Capture the cell that displays the provided text and extract its (X, Y) central coordinate. 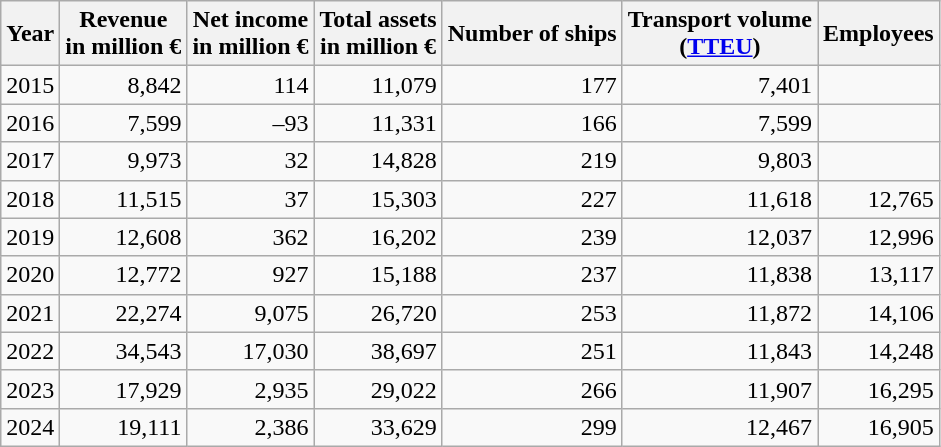
9,075 (250, 313)
15,303 (378, 199)
–93 (250, 123)
927 (250, 275)
166 (532, 123)
12,467 (720, 427)
14,106 (879, 313)
17,030 (250, 351)
17,929 (124, 389)
Year (30, 34)
11,079 (378, 85)
2024 (30, 427)
19,111 (124, 427)
2019 (30, 237)
11,618 (720, 199)
2022 (30, 351)
177 (532, 85)
16,202 (378, 237)
12,608 (124, 237)
Employees (879, 34)
13,117 (879, 275)
2017 (30, 161)
2021 (30, 313)
11,331 (378, 123)
9,973 (124, 161)
34,543 (124, 351)
7,401 (720, 85)
14,828 (378, 161)
299 (532, 427)
114 (250, 85)
14,248 (879, 351)
11,843 (720, 351)
Number of ships (532, 34)
12,037 (720, 237)
32 (250, 161)
16,295 (879, 389)
11,872 (720, 313)
11,515 (124, 199)
9,803 (720, 161)
11,838 (720, 275)
227 (532, 199)
2018 (30, 199)
219 (532, 161)
33,629 (378, 427)
253 (532, 313)
Revenuein million € (124, 34)
38,697 (378, 351)
22,274 (124, 313)
266 (532, 389)
2016 (30, 123)
11,907 (720, 389)
Transport volume(TTEU) (720, 34)
362 (250, 237)
2015 (30, 85)
239 (532, 237)
12,996 (879, 237)
Net incomein million € (250, 34)
15,188 (378, 275)
12,765 (879, 199)
12,772 (124, 275)
37 (250, 199)
8,842 (124, 85)
237 (532, 275)
251 (532, 351)
Total assetsin million € (378, 34)
2,935 (250, 389)
2023 (30, 389)
2020 (30, 275)
16,905 (879, 427)
26,720 (378, 313)
29,022 (378, 389)
2,386 (250, 427)
